Find where the given text appears and provide that cell's center as [X, Y] coordinate. 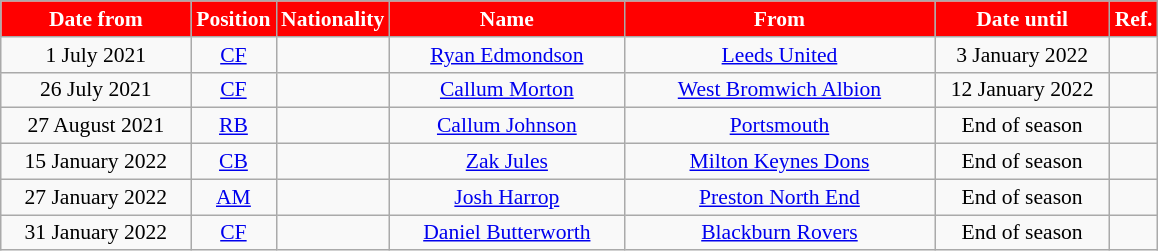
Zak Jules [506, 162]
From [779, 19]
Portsmouth [779, 126]
Blackburn Rovers [779, 233]
Position [234, 19]
3 January 2022 [1022, 55]
Date from [96, 19]
15 January 2022 [96, 162]
AM [234, 197]
Preston North End [779, 197]
Name [506, 19]
12 January 2022 [1022, 90]
31 January 2022 [96, 233]
Daniel Butterworth [506, 233]
Date until [1022, 19]
Josh Harrop [506, 197]
Callum Morton [506, 90]
CB [234, 162]
Nationality [332, 19]
26 July 2021 [96, 90]
27 January 2022 [96, 197]
Milton Keynes Dons [779, 162]
Callum Johnson [506, 126]
Ryan Edmondson [506, 55]
Leeds United [779, 55]
1 July 2021 [96, 55]
RB [234, 126]
27 August 2021 [96, 126]
Ref. [1134, 19]
West Bromwich Albion [779, 90]
